Identify which cell holds the provided text, then report its [x, y] central coordinate. 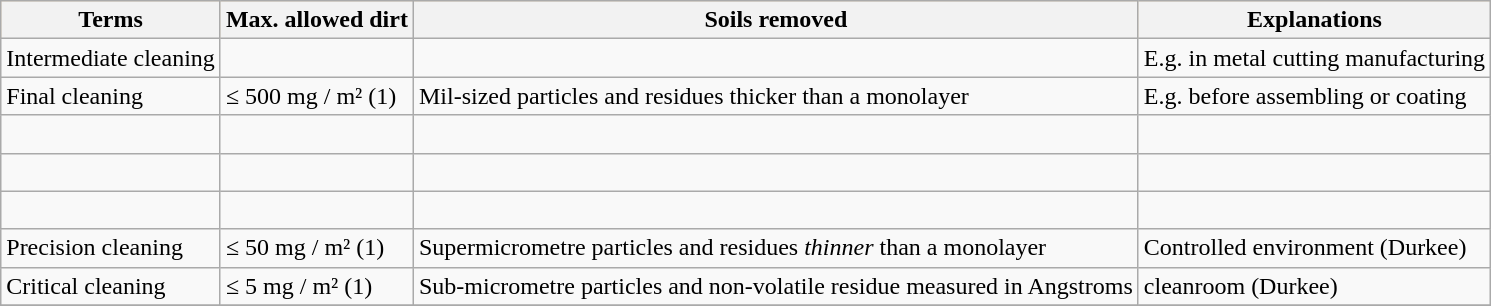
Terms [111, 20]
Explanations [1314, 20]
≤ 5 mg / m² (1) [316, 286]
E.g. in metal cutting manufacturing [1314, 58]
Mil-sized particles and residues thicker than a monolayer [776, 96]
Soils removed [776, 20]
Critical cleaning [111, 286]
E.g. before assembling or coating [1314, 96]
cleanroom (Durkee) [1314, 286]
Controlled environment (Durkee) [1314, 248]
Final cleaning [111, 96]
≤ 50 mg / m² (1) [316, 248]
Intermediate cleaning [111, 58]
Precision cleaning [111, 248]
Max. allowed dirt [316, 20]
Sub-micrometre particles and non-volatile residue measured in Angstroms [776, 286]
Supermicrometre particles and residues thinner than a monolayer [776, 248]
≤ 500 mg / m² (1) [316, 96]
